For the text-containing cell, return its midpoint in (x, y) coordinate format. 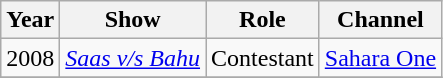
Sahara One (380, 58)
Show (133, 20)
Year (30, 20)
Channel (380, 20)
2008 (30, 58)
Contestant (263, 58)
Role (263, 20)
Saas v/s Bahu (133, 58)
